Return [x, y] of the center of cell containing provided text 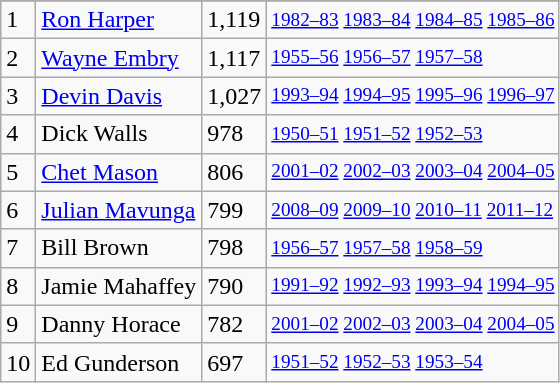
1982–83 1983–84 1984–85 1985–86 [413, 20]
790 [234, 286]
Wayne Embry [119, 58]
799 [234, 210]
Ron Harper [119, 20]
9 [18, 324]
1951–52 1952–53 1953–54 [413, 362]
798 [234, 248]
1,027 [234, 96]
1993–94 1994–95 1995–96 1996–97 [413, 96]
5 [18, 172]
697 [234, 362]
Julian Mavunga [119, 210]
782 [234, 324]
1 [18, 20]
1956–57 1957–58 1958–59 [413, 248]
Danny Horace [119, 324]
3 [18, 96]
1991–92 1992–93 1993–94 1994–95 [413, 286]
Ed Gunderson [119, 362]
978 [234, 134]
Devin Davis [119, 96]
6 [18, 210]
806 [234, 172]
7 [18, 248]
1950–51 1951–52 1952–53 [413, 134]
Bill Brown [119, 248]
2 [18, 58]
1955–56 1956–57 1957–58 [413, 58]
1,117 [234, 58]
Jamie Mahaffey [119, 286]
Chet Mason [119, 172]
Dick Walls [119, 134]
2008–09 2009–10 2010–11 2011–12 [413, 210]
10 [18, 362]
4 [18, 134]
8 [18, 286]
1,119 [234, 20]
